Return [X, Y] of the center of cell containing provided text 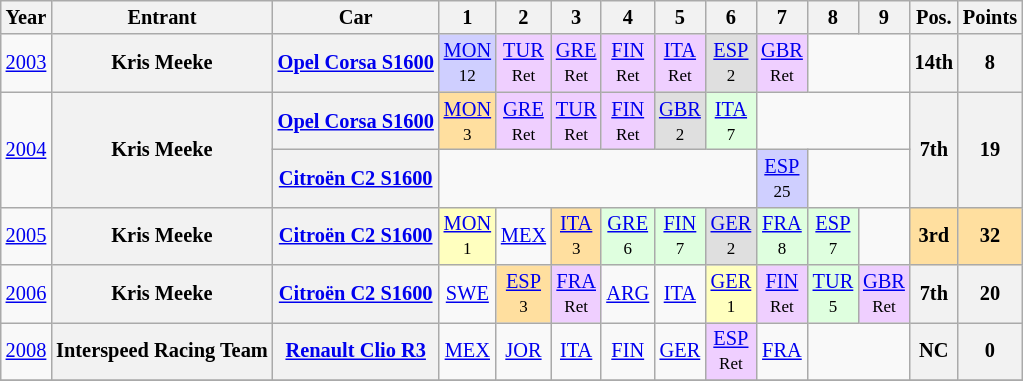
9 [884, 17]
GER [680, 351]
FRARet [576, 294]
2003 [26, 63]
7 [782, 17]
GER1 [731, 294]
1 [468, 17]
ITA3 [576, 236]
FRA8 [782, 236]
4 [628, 17]
ARG [628, 294]
2005 [26, 236]
GBR2 [680, 121]
19 [990, 150]
ITA7 [731, 121]
ESP2 [731, 63]
2 [524, 17]
Pos. [934, 17]
FIN7 [680, 236]
ESP3 [524, 294]
5 [680, 17]
0 [990, 351]
NC [934, 351]
32 [990, 236]
ESPRet [731, 351]
MON12 [468, 63]
FRA [782, 351]
2004 [26, 150]
6 [731, 17]
TUR5 [833, 294]
ITARet [680, 63]
MON3 [468, 121]
Points [990, 17]
2006 [26, 294]
SWE [468, 294]
Entrant [162, 17]
3rd [934, 236]
MON1 [468, 236]
Car [356, 17]
JOR [524, 351]
Year [26, 17]
Interspeed Racing Team [162, 351]
GRE6 [628, 236]
2008 [26, 351]
FIN [628, 351]
ESP25 [782, 178]
20 [990, 294]
14th [934, 63]
3 [576, 17]
ESP7 [833, 236]
GER2 [731, 236]
Renault Clio R3 [356, 351]
